Detect which cell encompasses the target text, then output its (X, Y) center coordinate. 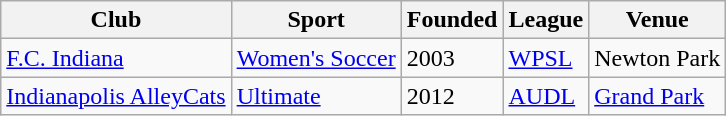
Ultimate (316, 96)
Newton Park (658, 58)
Sport (316, 20)
2003 (452, 58)
Founded (452, 20)
Women's Soccer (316, 58)
League (546, 20)
Club (116, 20)
Grand Park (658, 96)
Indianapolis AlleyCats (116, 96)
Venue (658, 20)
F.C. Indiana (116, 58)
WPSL (546, 58)
AUDL (546, 96)
2012 (452, 96)
